Locate the cell with the specified text and output its (x, y) center coordinate. 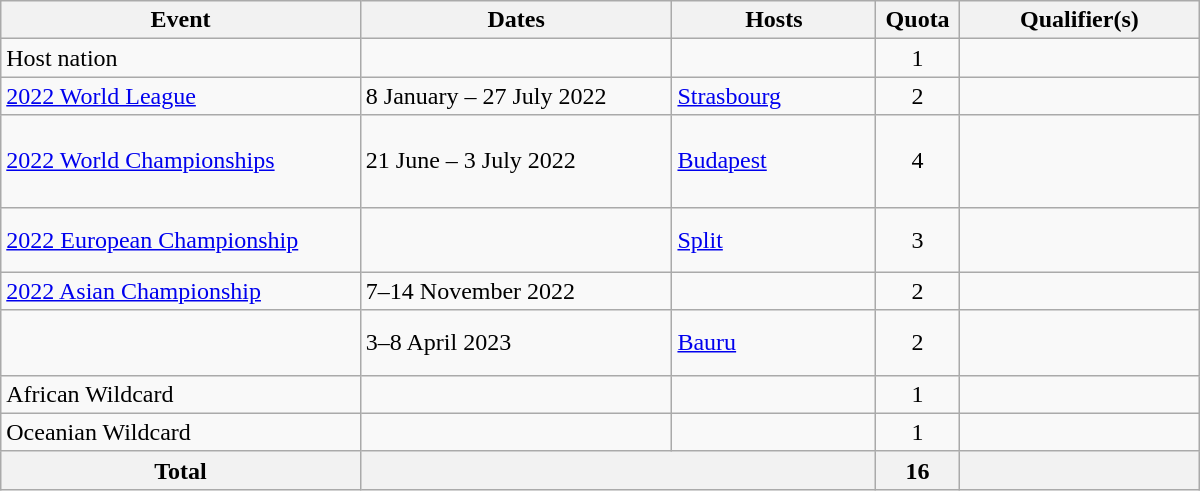
21 June – 3 July 2022 (516, 161)
Strasbourg (774, 96)
2022 European Championship (181, 240)
4 (918, 161)
Bauru (774, 342)
2022 World League (181, 96)
Host nation (181, 58)
2022 World Championships (181, 161)
Oceanian Wildcard (181, 432)
Budapest (774, 161)
Dates (516, 20)
Quota (918, 20)
8 January – 27 July 2022 (516, 96)
3–8 April 2023 (516, 342)
Qualifier(s) (1080, 20)
7–14 November 2022 (516, 291)
2022 Asian Championship (181, 291)
Total (181, 470)
Hosts (774, 20)
16 (918, 470)
Split (774, 240)
African Wildcard (181, 394)
3 (918, 240)
Event (181, 20)
